Capture the cell that displays the provided text and extract its [X, Y] central coordinate. 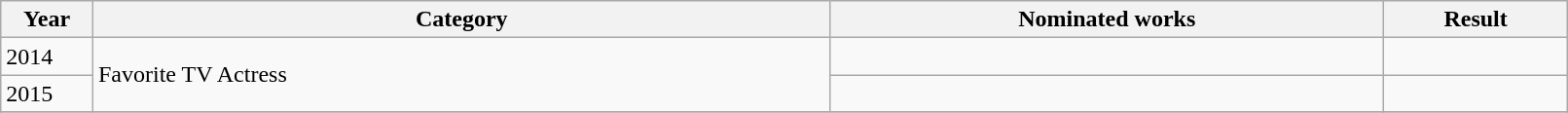
Result [1476, 19]
Category [461, 19]
2014 [47, 56]
2015 [47, 94]
Nominated works [1107, 19]
Year [47, 19]
Favorite TV Actress [461, 75]
